Return the [X, Y] coordinate for the center point of the cell that contains the specified text.  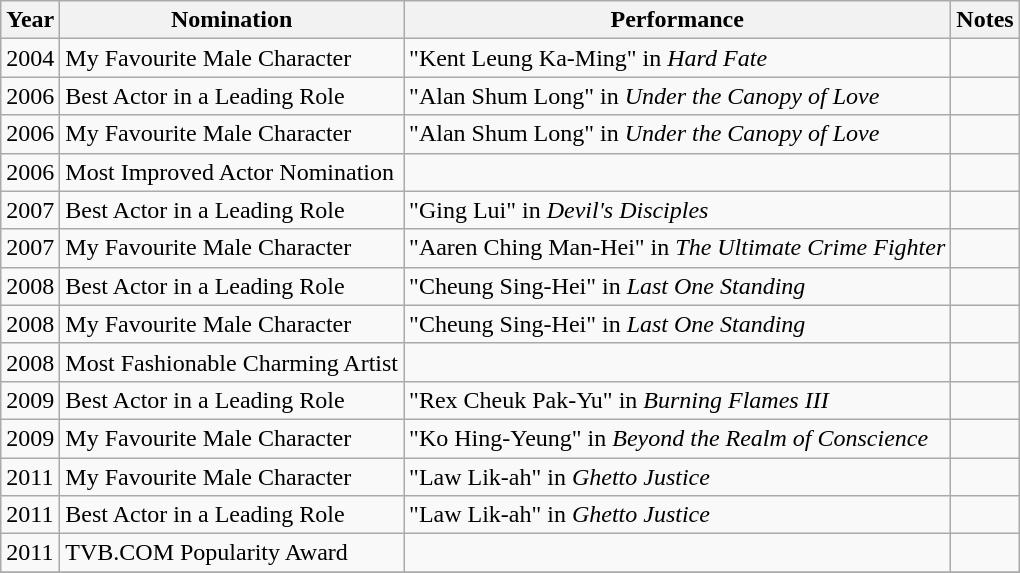
TVB.COM Popularity Award [232, 553]
"Rex Cheuk Pak-Yu" in Burning Flames III [678, 400]
"Kent Leung Ka-Ming" in Hard Fate [678, 58]
Most Fashionable Charming Artist [232, 362]
Most Improved Actor Nomination [232, 172]
"Ko Hing-Yeung" in Beyond the Realm of Conscience [678, 438]
2004 [30, 58]
"Ging Lui" in Devil's Disciples [678, 210]
Nomination [232, 20]
Year [30, 20]
Notes [985, 20]
Performance [678, 20]
"Aaren Ching Man-Hei" in The Ultimate Crime Fighter [678, 248]
